Return the (X, Y) coordinate for the center point of the cell that contains the specified text.  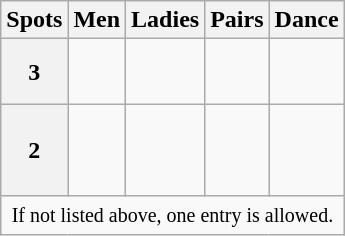
Spots (34, 20)
Dance (306, 20)
Pairs (237, 20)
Ladies (166, 20)
3 (34, 72)
Men (97, 20)
2 (34, 150)
If not listed above, one entry is allowed. (172, 215)
